For the text-containing cell, return its midpoint in (X, Y) coordinate format. 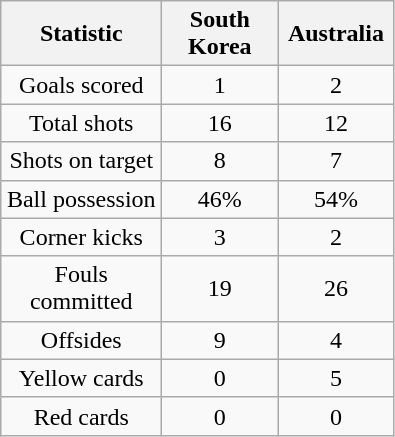
Statistic (82, 34)
54% (336, 199)
Australia (336, 34)
Yellow cards (82, 378)
46% (220, 199)
Goals scored (82, 85)
5 (336, 378)
8 (220, 161)
16 (220, 123)
9 (220, 340)
Total shots (82, 123)
Red cards (82, 416)
Offsides (82, 340)
Corner kicks (82, 237)
26 (336, 288)
7 (336, 161)
12 (336, 123)
Shots on target (82, 161)
1 (220, 85)
South Korea (220, 34)
Ball possession (82, 199)
3 (220, 237)
Fouls committed (82, 288)
4 (336, 340)
19 (220, 288)
